Capture the cell that displays the provided text and extract its [x, y] central coordinate. 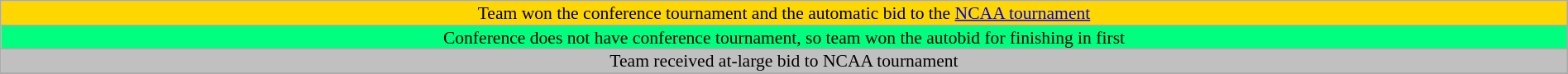
Team won the conference tournament and the automatic bid to the NCAA tournament [784, 13]
Conference does not have conference tournament, so team won the autobid for finishing in first [784, 38]
Team received at-large bid to NCAA tournament [784, 62]
